Pinpoint the cell where the given text exists, returning its (X, Y) midpoint coordinate. 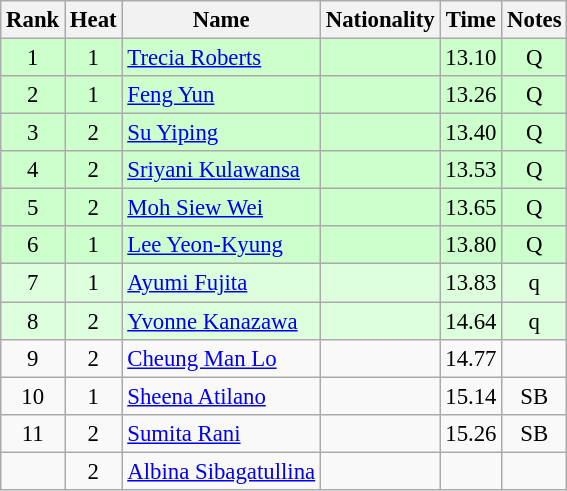
13.65 (471, 208)
14.64 (471, 321)
9 (33, 358)
Ayumi Fujita (222, 283)
Nationality (380, 20)
Heat (94, 20)
5 (33, 208)
3 (33, 133)
Name (222, 20)
4 (33, 170)
11 (33, 433)
13.26 (471, 95)
10 (33, 396)
Sheena Atilano (222, 396)
Yvonne Kanazawa (222, 321)
8 (33, 321)
Lee Yeon-Kyung (222, 245)
Su Yiping (222, 133)
13.53 (471, 170)
Cheung Man Lo (222, 358)
Trecia Roberts (222, 58)
Time (471, 20)
13.10 (471, 58)
Sriyani Kulawansa (222, 170)
15.26 (471, 433)
13.80 (471, 245)
Rank (33, 20)
Feng Yun (222, 95)
13.40 (471, 133)
6 (33, 245)
Notes (534, 20)
Sumita Rani (222, 433)
14.77 (471, 358)
7 (33, 283)
13.83 (471, 283)
15.14 (471, 396)
Albina Sibagatullina (222, 471)
Moh Siew Wei (222, 208)
